From the cell containing the given text, extract its center point as (X, Y) coordinate. 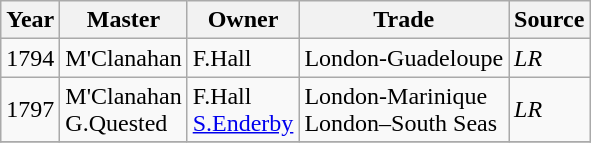
Year (30, 20)
1794 (30, 58)
F.Hall (243, 58)
Trade (404, 20)
London-Guadeloupe (404, 58)
Master (124, 20)
Source (550, 20)
F.HallS.Enderby (243, 110)
M'ClanahanG.Quested (124, 110)
1797 (30, 110)
London-MariniqueLondon–South Seas (404, 110)
Owner (243, 20)
M'Clanahan (124, 58)
